Detect which cell encompasses the target text, then output its [x, y] center coordinate. 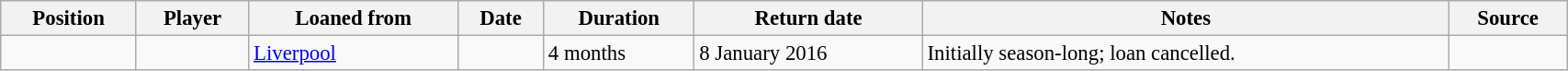
Notes [1185, 18]
Duration [619, 18]
Loaned from [354, 18]
Return date [808, 18]
Date [500, 18]
4 months [619, 53]
Liverpool [354, 53]
Position [69, 18]
Player [192, 18]
Initially season-long; loan cancelled. [1185, 53]
8 January 2016 [808, 53]
Source [1507, 18]
